Extract the [x, y] coordinate from the center of the cell holding the provided text.  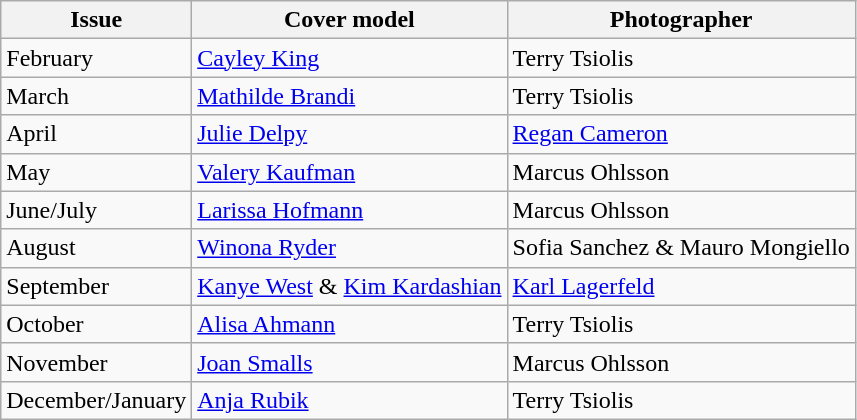
September [96, 286]
Cover model [350, 20]
February [96, 58]
Cayley King [350, 58]
June/July [96, 210]
Winona Ryder [350, 248]
December/January [96, 400]
Karl Lagerfeld [681, 286]
Kanye West & Kim Kardashian [350, 286]
Alisa Ahmann [350, 324]
March [96, 96]
Larissa Hofmann [350, 210]
Julie Delpy [350, 134]
November [96, 362]
Sofia Sanchez & Mauro Mongiello [681, 248]
Valery Kaufman [350, 172]
August [96, 248]
April [96, 134]
Issue [96, 20]
Joan Smalls [350, 362]
May [96, 172]
Photographer [681, 20]
Anja Rubik [350, 400]
Regan Cameron [681, 134]
October [96, 324]
Mathilde Brandi [350, 96]
